Search for the cell housing the specified text and yield its (X, Y) center coordinate. 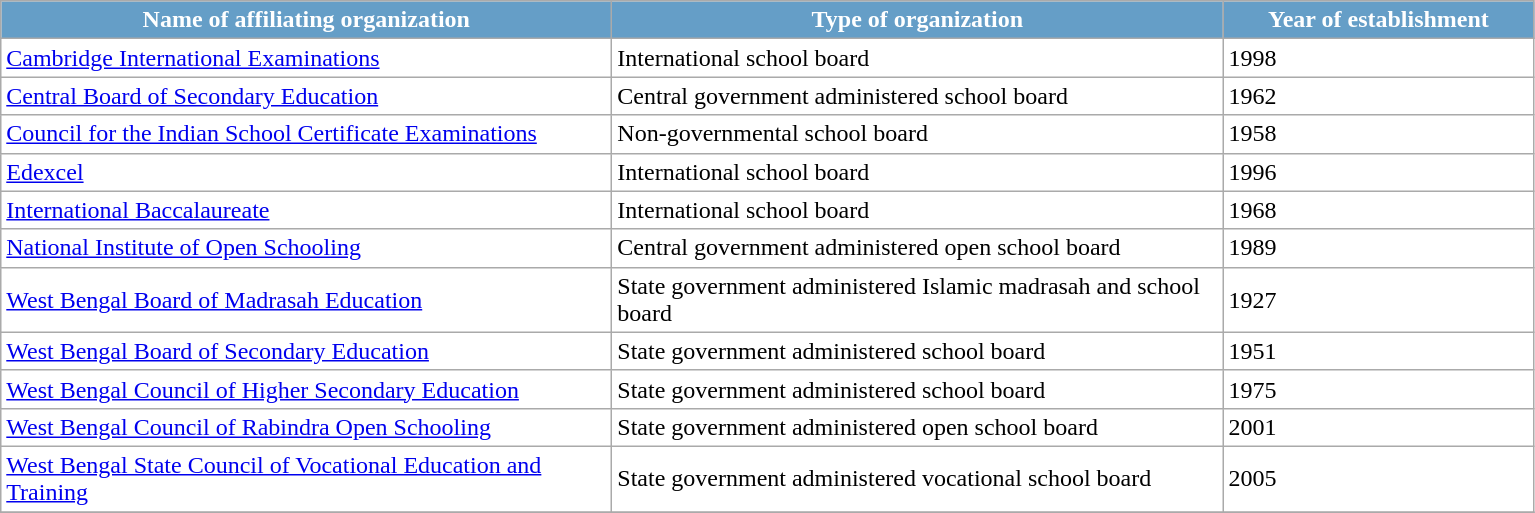
West Bengal Board of Secondary Education (306, 351)
Council for the Indian School Certificate Examinations (306, 134)
West Bengal Council of Rabindra Open Schooling (306, 427)
West Bengal Council of Higher Secondary Education (306, 389)
1927 (1378, 300)
Central government administered open school board (918, 248)
West Bengal State Council of Vocational Education and Training (306, 478)
1958 (1378, 134)
National Institute of Open Schooling (306, 248)
2001 (1378, 427)
Year of establishment (1378, 20)
State government administered vocational school board (918, 478)
Central government administered school board (918, 96)
Name of affiliating organization (306, 20)
State government administered Islamic madrasah and school board (918, 300)
International Baccalaureate (306, 210)
Type of organization (918, 20)
Edexcel (306, 172)
1951 (1378, 351)
Non-governmental school board (918, 134)
1968 (1378, 210)
1962 (1378, 96)
2005 (1378, 478)
State government administered open school board (918, 427)
West Bengal Board of Madrasah Education (306, 300)
1975 (1378, 389)
Cambridge International Examinations (306, 58)
Central Board of Secondary Education (306, 96)
1998 (1378, 58)
1989 (1378, 248)
1996 (1378, 172)
